Output the [X, Y] coordinate of the center of the cell containing the given text.  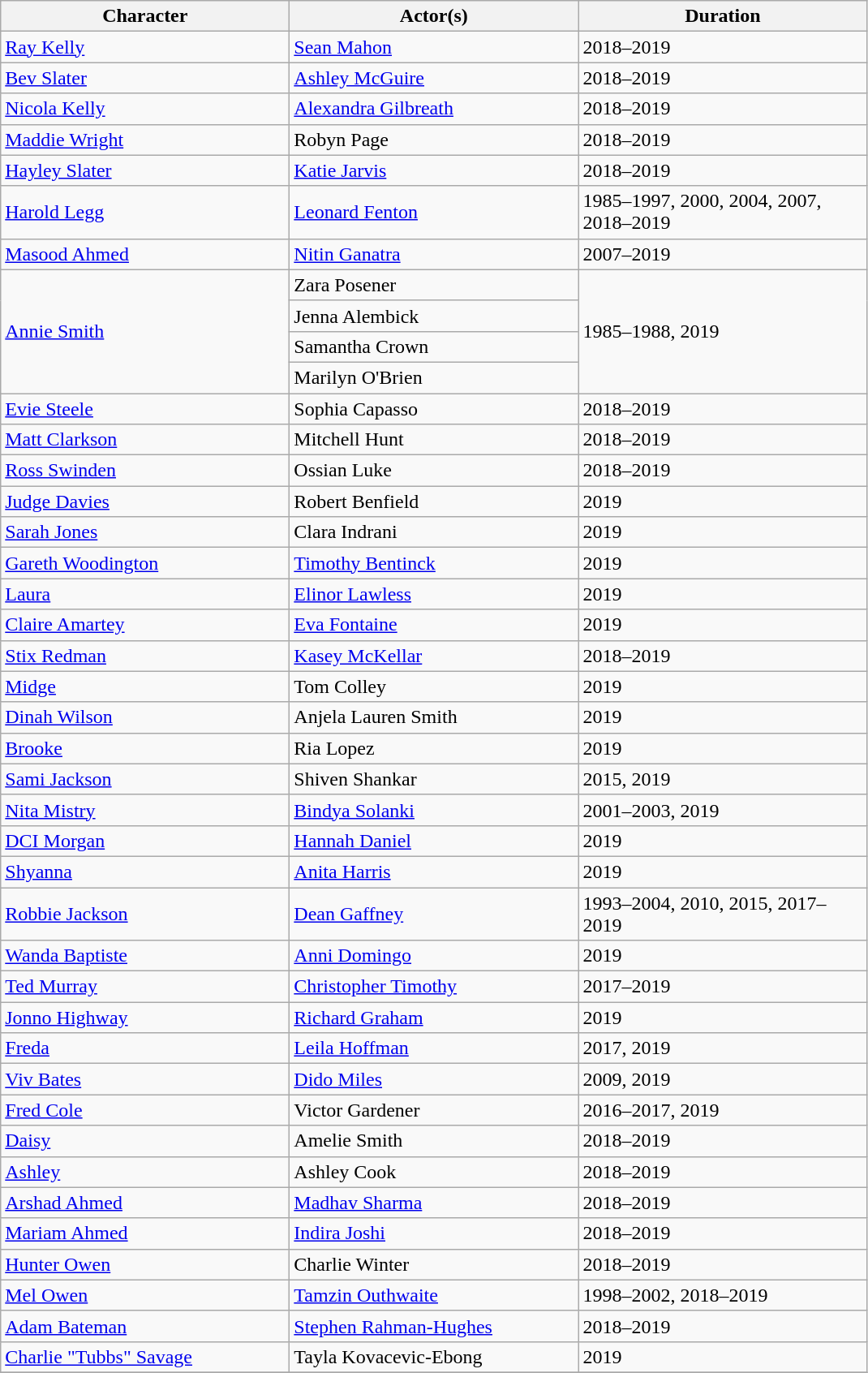
Bindya Solanki [434, 810]
Katie Jarvis [434, 170]
Bev Slater [145, 78]
Evie Steele [145, 408]
Tom Colley [434, 686]
2001–2003, 2019 [723, 810]
2009, 2019 [723, 1079]
Sean Mahon [434, 47]
Judge Davies [145, 501]
Ashley [145, 1172]
Elinor Lawless [434, 594]
2017–2019 [723, 987]
Robyn Page [434, 140]
Laura [145, 594]
1985–1988, 2019 [723, 331]
Nita Mistry [145, 810]
Maddie Wright [145, 140]
Sophia Capasso [434, 408]
Anjela Lauren Smith [434, 717]
Timothy Bentinck [434, 563]
Stephen Rahman-Hughes [434, 1326]
2017, 2019 [723, 1048]
Robert Benfield [434, 501]
Shiven Shankar [434, 779]
Leonard Fenton [434, 213]
Anni Domingo [434, 956]
Midge [145, 686]
Harold Legg [145, 213]
Ray Kelly [145, 47]
Daisy [145, 1141]
2016–2017, 2019 [723, 1110]
Nitin Ganatra [434, 254]
Christopher Timothy [434, 987]
Adam Bateman [145, 1326]
Charlie Winter [434, 1264]
Fred Cole [145, 1110]
Viv Bates [145, 1079]
Mariam Ahmed [145, 1233]
2015, 2019 [723, 779]
Madhav Sharma [434, 1203]
Sarah Jones [145, 532]
Wanda Baptiste [145, 956]
Marilyn O'Brien [434, 377]
Hunter Owen [145, 1264]
Masood Ahmed [145, 254]
Tayla Kovacevic-Ebong [434, 1357]
1993–2004, 2010, 2015, 2017–2019 [723, 914]
1985–1997, 2000, 2004, 2007, 2018–2019 [723, 213]
Ted Murray [145, 987]
Zara Posener [434, 285]
Robbie Jackson [145, 914]
Character [145, 16]
Duration [723, 16]
Anita Harris [434, 872]
Actor(s) [434, 16]
Amelie Smith [434, 1141]
Nicola Kelly [145, 109]
Mel Owen [145, 1295]
Clara Indrani [434, 532]
Alexandra Gilbreath [434, 109]
Samantha Crown [434, 346]
Dinah Wilson [145, 717]
Hayley Slater [145, 170]
Ossian Luke [434, 471]
Arshad Ahmed [145, 1203]
Tamzin Outhwaite [434, 1295]
Shyanna [145, 872]
DCI Morgan [145, 841]
Brooke [145, 748]
Charlie "Tubbs" Savage [145, 1357]
Kasey McKellar [434, 656]
Dido Miles [434, 1079]
Jenna Alembick [434, 316]
Eva Fontaine [434, 625]
Freda [145, 1048]
Leila Hoffman [434, 1048]
2007–2019 [723, 254]
Gareth Woodington [145, 563]
Hannah Daniel [434, 841]
1998–2002, 2018–2019 [723, 1295]
Ashley Cook [434, 1172]
Claire Amartey [145, 625]
Richard Graham [434, 1018]
Matt Clarkson [145, 440]
Ashley McGuire [434, 78]
Mitchell Hunt [434, 440]
Ross Swinden [145, 471]
Dean Gaffney [434, 914]
Annie Smith [145, 331]
Indira Joshi [434, 1233]
Jonno Highway [145, 1018]
Victor Gardener [434, 1110]
Sami Jackson [145, 779]
Ria Lopez [434, 748]
Stix Redman [145, 656]
